Detect which cell encompasses the target text, then output its [X, Y] center coordinate. 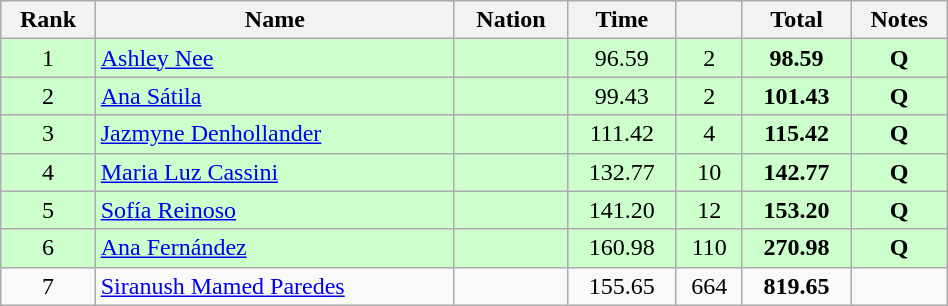
Rank [48, 20]
115.42 [796, 134]
132.77 [622, 172]
Sofía Reinoso [274, 210]
Time [622, 20]
Siranush Mamed Paredes [274, 286]
99.43 [622, 96]
111.42 [622, 134]
101.43 [796, 96]
142.77 [796, 172]
Name [274, 20]
155.65 [622, 286]
96.59 [622, 58]
153.20 [796, 210]
110 [709, 248]
Maria Luz Cassini [274, 172]
7 [48, 286]
3 [48, 134]
Nation [510, 20]
819.65 [796, 286]
98.59 [796, 58]
270.98 [796, 248]
Notes [899, 20]
Jazmyne Denhollander [274, 134]
10 [709, 172]
160.98 [622, 248]
1 [48, 58]
664 [709, 286]
Ana Sátila [274, 96]
Ana Fernández [274, 248]
12 [709, 210]
5 [48, 210]
Ashley Nee [274, 58]
Total [796, 20]
141.20 [622, 210]
6 [48, 248]
